Find where the given text appears and provide that cell's center as (X, Y) coordinate. 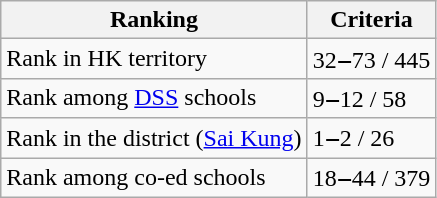
Rank among co-ed schools (154, 178)
Rank among DSS schools (154, 98)
1‒2 / 26 (372, 138)
18‒44 / 379 (372, 178)
Rank in the district (Sai Kung) (154, 138)
Criteria (372, 20)
9‒12 / 58 (372, 98)
32‒73 / 445 (372, 59)
Ranking (154, 20)
Rank in HK territory (154, 59)
